Search for the cell housing the specified text and yield its [X, Y] center coordinate. 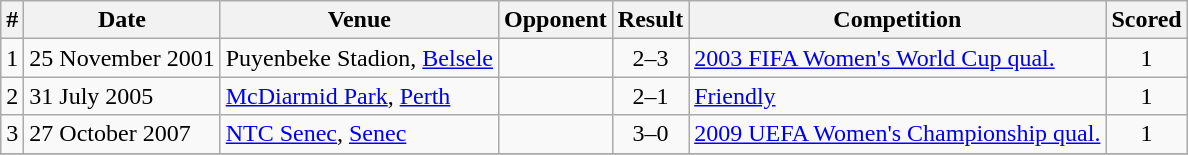
27 October 2007 [122, 134]
2009 UEFA Women's Championship qual. [898, 134]
2–1 [650, 96]
Result [650, 20]
Puyenbeke Stadion, Belsele [359, 58]
2 [12, 96]
3 [12, 134]
Opponent [556, 20]
NTC Senec, Senec [359, 134]
3–0 [650, 134]
Competition [898, 20]
2003 FIFA Women's World Cup qual. [898, 58]
Friendly [898, 96]
Venue [359, 20]
Date [122, 20]
2–3 [650, 58]
# [12, 20]
McDiarmid Park, Perth [359, 96]
Scored [1146, 20]
31 July 2005 [122, 96]
25 November 2001 [122, 58]
